For the text-containing cell, return its midpoint in (X, Y) coordinate format. 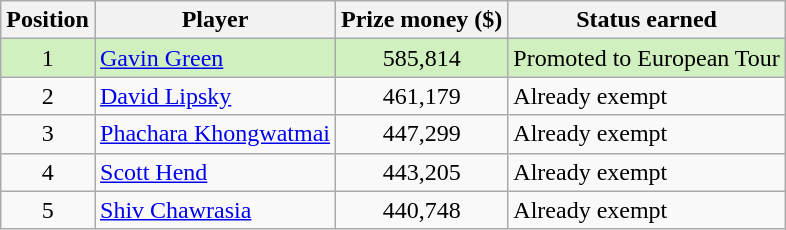
2 (48, 96)
Phachara Khongwatmai (214, 134)
5 (48, 210)
Gavin Green (214, 58)
440,748 (421, 210)
Shiv Chawrasia (214, 210)
1 (48, 58)
4 (48, 172)
David Lipsky (214, 96)
Prize money ($) (421, 20)
461,179 (421, 96)
443,205 (421, 172)
447,299 (421, 134)
Position (48, 20)
3 (48, 134)
Status earned (647, 20)
Player (214, 20)
Scott Hend (214, 172)
585,814 (421, 58)
Promoted to European Tour (647, 58)
